Extract the [X, Y] coordinate from the center of the cell holding the provided text.  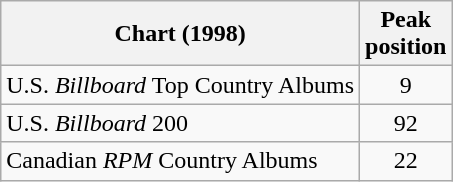
U.S. Billboard Top Country Albums [180, 85]
92 [406, 123]
9 [406, 85]
Chart (1998) [180, 34]
U.S. Billboard 200 [180, 123]
Canadian RPM Country Albums [180, 161]
Peakposition [406, 34]
22 [406, 161]
